Pinpoint the cell where the given text exists, returning its [x, y] midpoint coordinate. 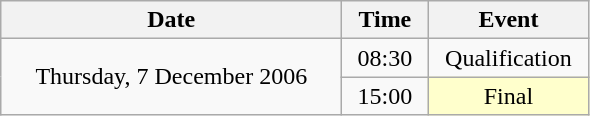
08:30 [385, 58]
Time [385, 20]
Thursday, 7 December 2006 [172, 77]
Date [172, 20]
Final [508, 96]
15:00 [385, 96]
Event [508, 20]
Qualification [508, 58]
